Return [x, y] of the center of cell containing provided text 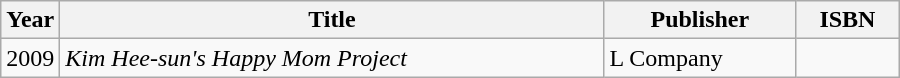
Year [30, 20]
Kim Hee-sun's Happy Mom Project [332, 58]
2009 [30, 58]
Publisher [700, 20]
ISBN [848, 20]
Title [332, 20]
L Company [700, 58]
